From the cell containing the given text, extract its center point as (X, Y) coordinate. 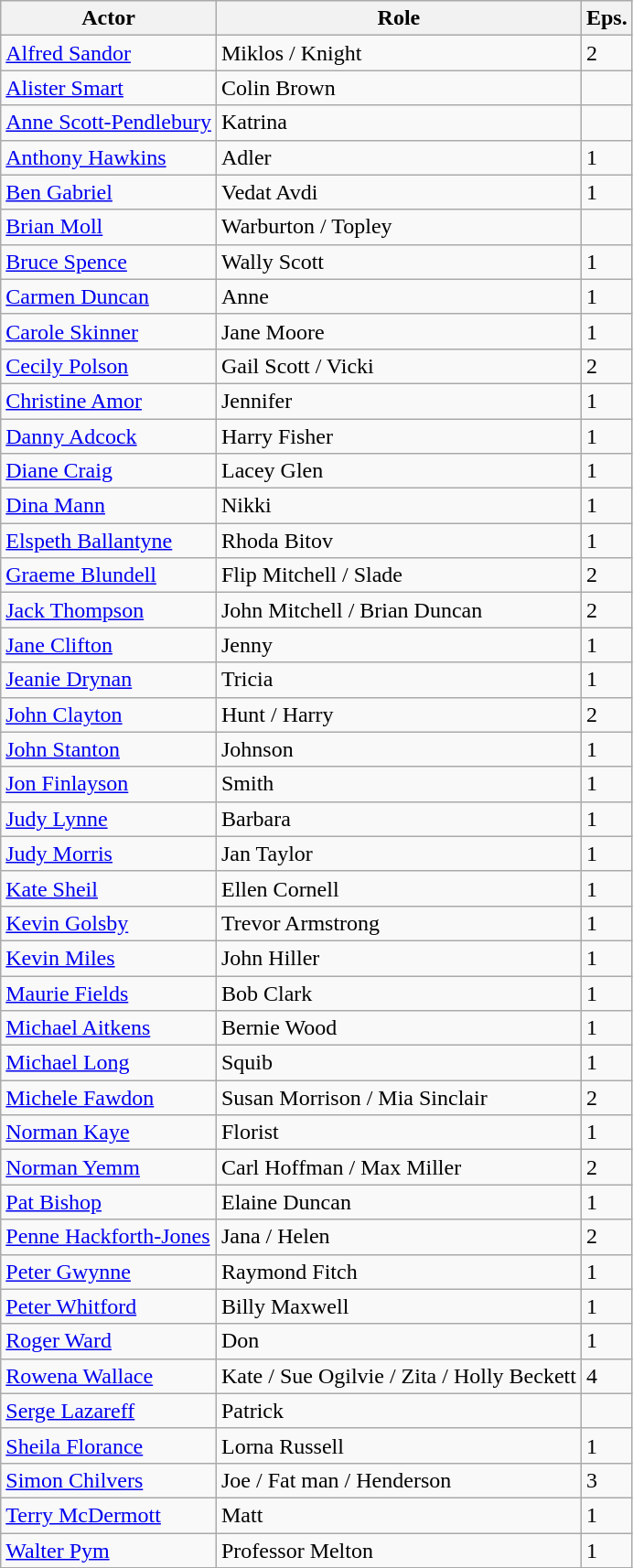
Brian Moll (109, 227)
Gail Scott / Vicki (399, 366)
Flip Mitchell / Slade (399, 575)
Elaine Duncan (399, 1202)
Jan Taylor (399, 854)
Actor (109, 18)
Christine Amor (109, 401)
Carole Skinner (109, 331)
3 (606, 1480)
Eps. (606, 18)
Miklos / Knight (399, 53)
Alister Smart (109, 88)
Jane Clifton (109, 645)
Kate / Sue Ogilvie / Zita / Holly Beckett (399, 1376)
Bruce Spence (109, 262)
Tricia (399, 680)
Jane Moore (399, 331)
Wally Scott (399, 262)
Terry McDermott (109, 1515)
Serge Lazareff (109, 1411)
Trevor Armstrong (399, 923)
Elspeth Ballantyne (109, 541)
Carmen Duncan (109, 296)
Professor Melton (399, 1551)
Penne Hackforth-Jones (109, 1237)
Michael Long (109, 1063)
Pat Bishop (109, 1202)
Warburton / Topley (399, 227)
Susan Morrison / Mia Sinclair (399, 1098)
Vedat Avdi (399, 192)
Alfred Sandor (109, 53)
John Mitchell / Brian Duncan (399, 610)
Jon Finlayson (109, 784)
Roger Ward (109, 1341)
John Stanton (109, 749)
Dina Mann (109, 506)
Judy Morris (109, 854)
John Clayton (109, 714)
Judy Lynne (109, 819)
Kevin Golsby (109, 923)
Anthony Hawkins (109, 157)
Harry Fisher (399, 436)
John Hiller (399, 958)
Adler (399, 157)
Patrick (399, 1411)
Hunt / Harry (399, 714)
Danny Adcock (109, 436)
4 (606, 1376)
Florist (399, 1133)
Role (399, 18)
Graeme Blundell (109, 575)
Don (399, 1341)
Bob Clark (399, 993)
Katrina (399, 123)
Kate Sheil (109, 888)
Peter Gwynne (109, 1272)
Jenny (399, 645)
Squib (399, 1063)
Anne (399, 296)
Johnson (399, 749)
Jennifer (399, 401)
Kevin Miles (109, 958)
Diane Craig (109, 471)
Peter Whitford (109, 1306)
Rowena Wallace (109, 1376)
Jana / Helen (399, 1237)
Ellen Cornell (399, 888)
Norman Yemm (109, 1167)
Norman Kaye (109, 1133)
Lorna Russell (399, 1445)
Sheila Florance (109, 1445)
Bernie Wood (399, 1028)
Cecily Polson (109, 366)
Ben Gabriel (109, 192)
Colin Brown (399, 88)
Nikki (399, 506)
Simon Chilvers (109, 1480)
Jeanie Drynan (109, 680)
Michele Fawdon (109, 1098)
Matt (399, 1515)
Carl Hoffman / Max Miller (399, 1167)
Rhoda Bitov (399, 541)
Walter Pym (109, 1551)
Barbara (399, 819)
Billy Maxwell (399, 1306)
Michael Aitkens (109, 1028)
Joe / Fat man / Henderson (399, 1480)
Anne Scott-Pendlebury (109, 123)
Raymond Fitch (399, 1272)
Lacey Glen (399, 471)
Smith (399, 784)
Maurie Fields (109, 993)
Jack Thompson (109, 610)
